Detect which cell encompasses the target text, then output its (x, y) center coordinate. 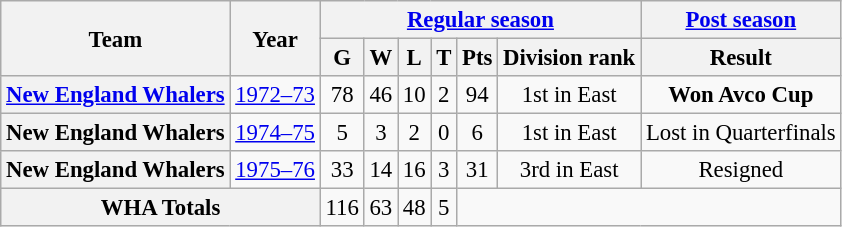
6 (478, 133)
1974–75 (275, 133)
94 (478, 95)
Team (116, 38)
Resigned (741, 170)
48 (414, 208)
3rd in East (570, 170)
63 (380, 208)
46 (380, 95)
116 (342, 208)
Won Avco Cup (741, 95)
16 (414, 170)
T (444, 58)
L (414, 58)
33 (342, 170)
Result (741, 58)
31 (478, 170)
Pts (478, 58)
Year (275, 38)
1975–76 (275, 170)
10 (414, 95)
0 (444, 133)
14 (380, 170)
1972–73 (275, 95)
Regular season (480, 20)
W (380, 58)
78 (342, 95)
G (342, 58)
Division rank (570, 58)
Post season (741, 20)
Lost in Quarterfinals (741, 133)
WHA Totals (161, 208)
